Output the [x, y] coordinate of the center of the cell containing the given text.  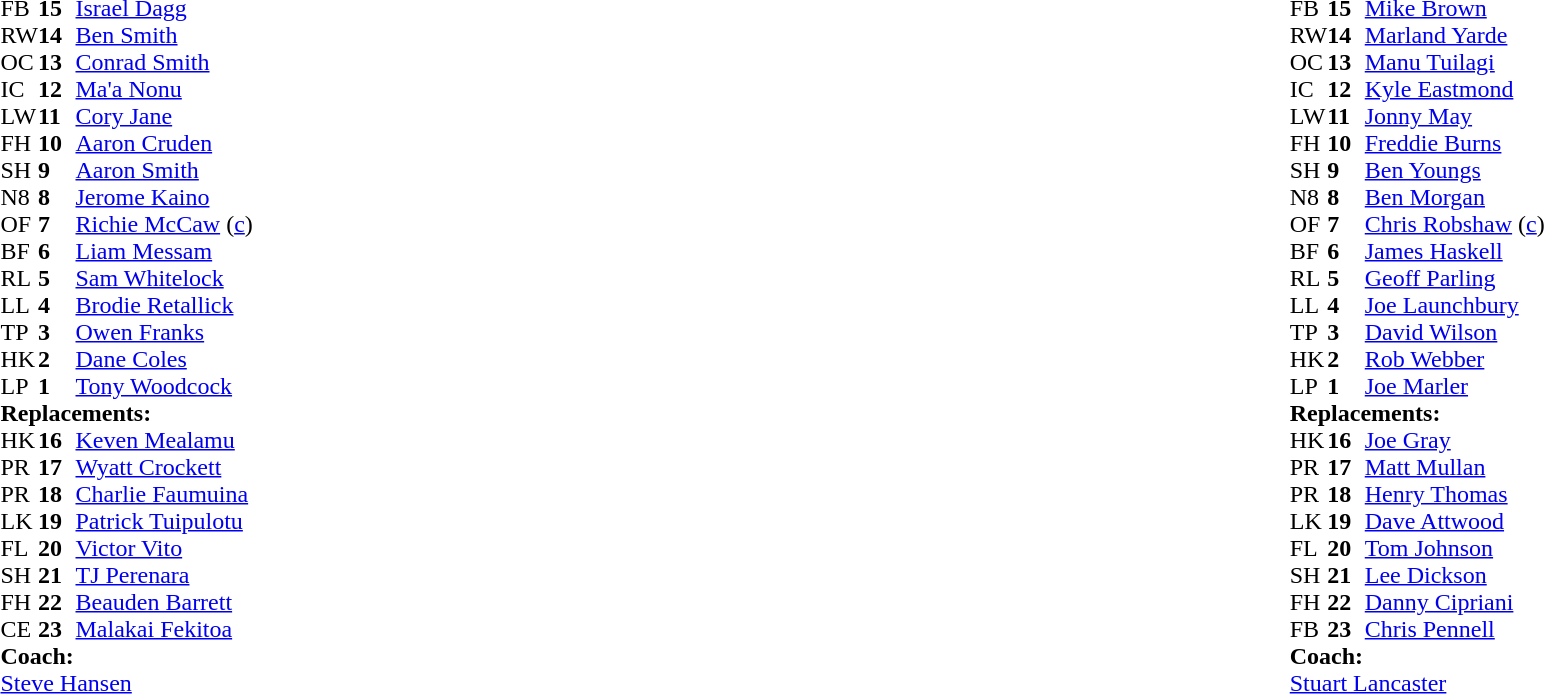
Ma'a Nonu [164, 90]
Malakai Fekitoa [164, 630]
Brodie Retallick [164, 306]
Keven Mealamu [164, 440]
Coach: [126, 656]
CE [19, 630]
Victor Vito [164, 548]
Cory Jane [164, 116]
Richie McCaw (c) [164, 224]
Liam Messam [164, 252]
Aaron Smith [164, 170]
Beauden Barrett [164, 602]
Aaron Cruden [164, 144]
Dane Coles [164, 360]
TJ Perenara [164, 576]
Tony Woodcock [164, 386]
Ben Smith [164, 36]
Owen Franks [164, 332]
Sam Whitelock [164, 278]
Patrick Tuipulotu [164, 522]
Conrad Smith [164, 62]
Replacements: [126, 414]
Charlie Faumuina [164, 494]
Jerome Kaino [164, 198]
Wyatt Crockett [164, 468]
FB [1309, 630]
